Capture the cell that displays the provided text and extract its [x, y] central coordinate. 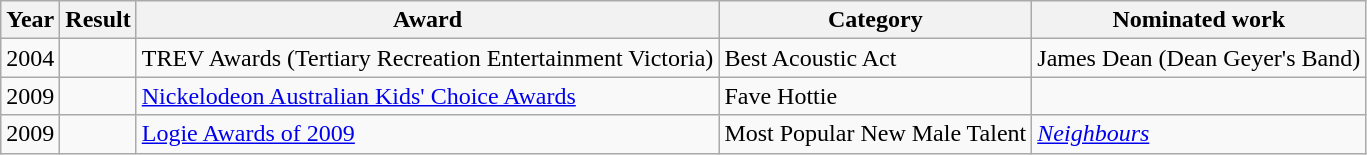
Most Popular New Male Talent [876, 134]
Neighbours [1199, 134]
James Dean (Dean Geyer's Band) [1199, 58]
Nickelodeon Australian Kids' Choice Awards [428, 96]
Fave Hottie [876, 96]
Nominated work [1199, 20]
Best Acoustic Act [876, 58]
Award [428, 20]
Category [876, 20]
Logie Awards of 2009 [428, 134]
2004 [30, 58]
Result [98, 20]
TREV Awards (Tertiary Recreation Entertainment Victoria) [428, 58]
Year [30, 20]
